Locate the cell with the specified text and output its [x, y] center coordinate. 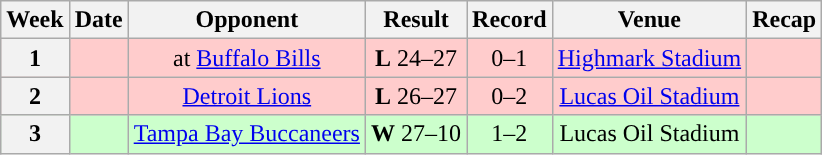
Opponent [246, 20]
Date [98, 20]
1 [35, 58]
Highmark Stadium [649, 58]
2 [35, 96]
L 26–27 [416, 96]
L 24–27 [416, 58]
Venue [649, 20]
Detroit Lions [246, 96]
Result [416, 20]
3 [35, 134]
0–1 [510, 58]
Tampa Bay Buccaneers [246, 134]
1–2 [510, 134]
W 27–10 [416, 134]
at Buffalo Bills [246, 58]
0–2 [510, 96]
Recap [784, 20]
Week [35, 20]
Record [510, 20]
